Determine the (X, Y) coordinate at the center of the cell enclosing the given text.  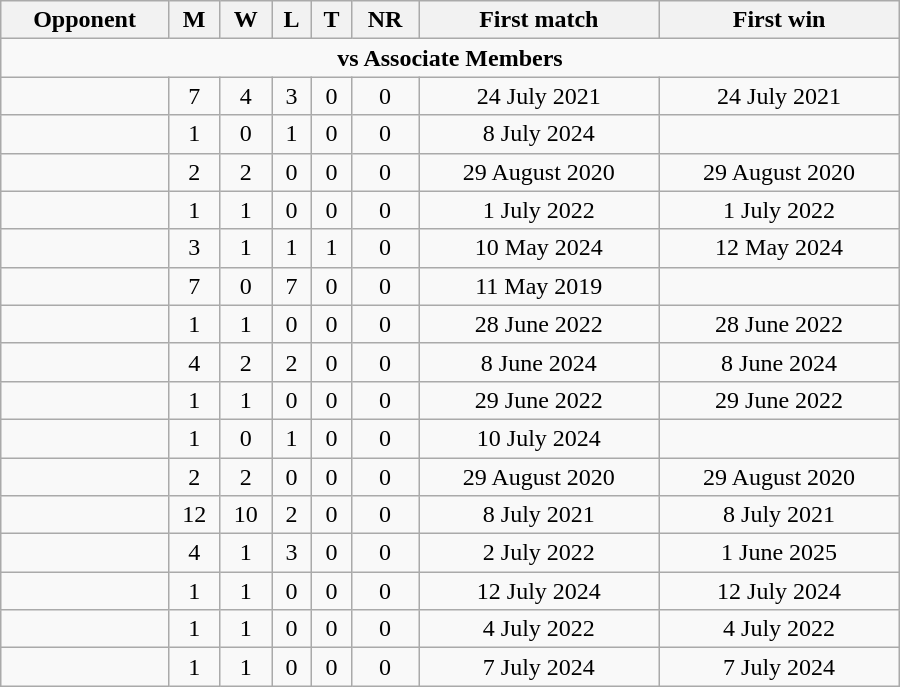
12 (194, 515)
11 May 2019 (539, 286)
10 (246, 515)
First match (539, 20)
M (194, 20)
Opponent (85, 20)
L (292, 20)
8 July 2024 (539, 134)
W (246, 20)
12 May 2024 (779, 248)
vs Associate Members (450, 58)
2 July 2022 (539, 553)
1 June 2025 (779, 553)
10 May 2024 (539, 248)
First win (779, 20)
10 July 2024 (539, 438)
T (331, 20)
NR (384, 20)
